Pinpoint the cell where the given text exists, returning its [X, Y] midpoint coordinate. 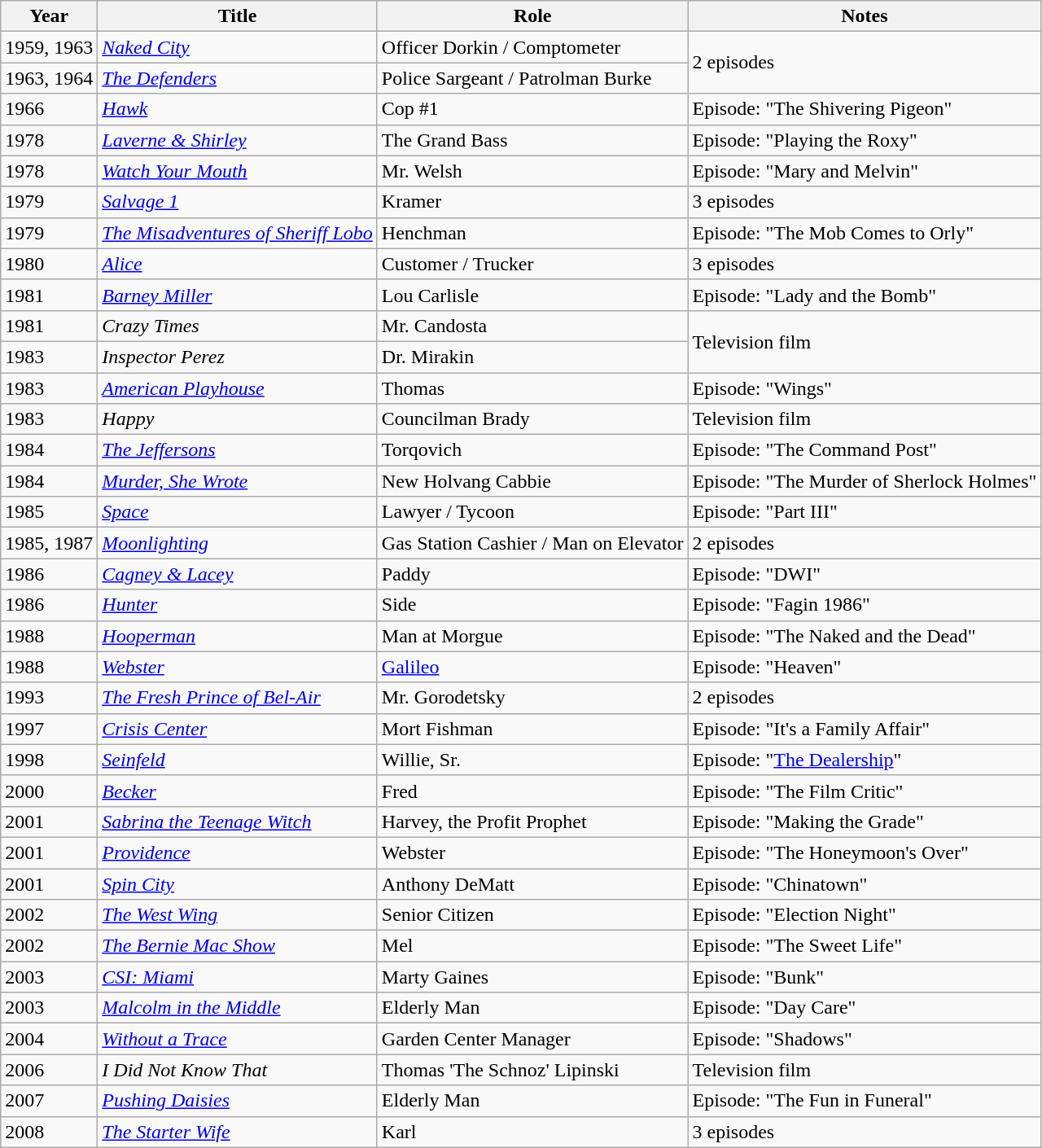
Episode: "The Naked and the Dead" [865, 636]
Mr. Gorodetsky [532, 698]
Alice [238, 264]
Year [49, 16]
The Grand Bass [532, 140]
Thomas [532, 388]
Happy [238, 419]
Episode: "The Dealership" [865, 760]
Hawk [238, 109]
2004 [49, 1039]
Role [532, 16]
Dr. Mirakin [532, 357]
Senior Citizen [532, 915]
I Did Not Know That [238, 1070]
Episode: "Election Night" [865, 915]
Episode: "The Film Critic" [865, 791]
Episode: "Lady and the Bomb" [865, 295]
Naked City [238, 47]
Episode: "Chinatown" [865, 883]
Without a Trace [238, 1039]
Customer / Trucker [532, 264]
American Playhouse [238, 388]
Episode: "Mary and Melvin" [865, 171]
Episode: "The Fun in Funeral" [865, 1101]
The Misadventures of Sheriff Lobo [238, 233]
Harvey, the Profit Prophet [532, 822]
Mort Fishman [532, 729]
The West Wing [238, 915]
Anthony DeMatt [532, 883]
Providence [238, 852]
Notes [865, 16]
2000 [49, 791]
The Bernie Mac Show [238, 946]
Officer Dorkin / Comptometer [532, 47]
Kramer [532, 202]
Garden Center Manager [532, 1039]
Episode: "Making the Grade" [865, 822]
Sabrina the Teenage Witch [238, 822]
1959, 1963 [49, 47]
Henchman [532, 233]
Salvage 1 [238, 202]
Man at Morgue [532, 636]
Episode: "Part III" [865, 512]
1985, 1987 [49, 543]
Torqovich [532, 450]
1997 [49, 729]
Karl [532, 1132]
Thomas 'The Schnoz' Lipinski [532, 1070]
Barney Miller [238, 295]
Space [238, 512]
Episode: "The Murder of Sherlock Holmes" [865, 481]
The Fresh Prince of Bel-Air [238, 698]
The Defenders [238, 78]
2006 [49, 1070]
Mr. Welsh [532, 171]
Becker [238, 791]
Episode: "It's a Family Affair" [865, 729]
Spin City [238, 883]
The Starter Wife [238, 1132]
Watch Your Mouth [238, 171]
Laverne & Shirley [238, 140]
Episode: "The Sweet Life" [865, 946]
Episode: "Heaven" [865, 667]
Episode: "Fagin 1986" [865, 605]
Lawyer / Tycoon [532, 512]
Cop #1 [532, 109]
Malcolm in the Middle [238, 1008]
Episode: "The Command Post" [865, 450]
1993 [49, 698]
1980 [49, 264]
1998 [49, 760]
Episode: "The Shivering Pigeon" [865, 109]
Mel [532, 946]
Episode: "The Honeymoon's Over" [865, 852]
Episode: "The Mob Comes to Orly" [865, 233]
Mr. Candosta [532, 326]
Gas Station Cashier / Man on Elevator [532, 543]
2007 [49, 1101]
Crisis Center [238, 729]
1985 [49, 512]
Lou Carlisle [532, 295]
Galileo [532, 667]
Episode: "Day Care" [865, 1008]
Episode: "Wings" [865, 388]
Cagney & Lacey [238, 574]
CSI: Miami [238, 977]
Episode: "DWI" [865, 574]
Side [532, 605]
Episode: "Bunk" [865, 977]
Title [238, 16]
Episode: "Playing the Roxy" [865, 140]
Hooperman [238, 636]
1966 [49, 109]
New Holvang Cabbie [532, 481]
Crazy Times [238, 326]
Willie, Sr. [532, 760]
Police Sargeant / Patrolman Burke [532, 78]
Murder, She Wrote [238, 481]
The Jeffersons [238, 450]
Hunter [238, 605]
Seinfeld [238, 760]
Marty Gaines [532, 977]
Pushing Daisies [238, 1101]
1963, 1964 [49, 78]
Episode: "Shadows" [865, 1039]
Inspector Perez [238, 357]
2008 [49, 1132]
Councilman Brady [532, 419]
Fred [532, 791]
Moonlighting [238, 543]
Paddy [532, 574]
